Extract the [x, y] coordinate from the center of the cell holding the provided text.  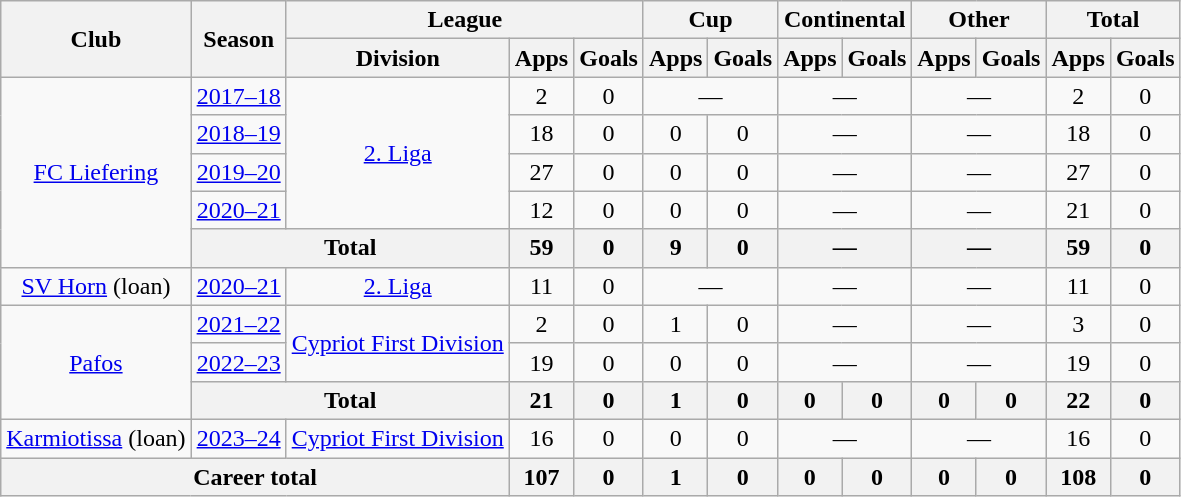
Division [398, 58]
Club [96, 39]
Other [979, 20]
Karmiotissa (loan) [96, 438]
Continental [845, 20]
2023–24 [238, 438]
League [464, 20]
Pafos [96, 362]
3 [1078, 324]
9 [675, 248]
2018–19 [238, 134]
Career total [256, 477]
22 [1078, 400]
SV Horn (loan) [96, 286]
FC Liefering [96, 172]
Cup [710, 20]
2019–20 [238, 172]
107 [541, 477]
2022–23 [238, 362]
Season [238, 39]
108 [1078, 477]
2021–22 [238, 324]
12 [541, 210]
2017–18 [238, 96]
